Locate the cell with the specified text and output its (X, Y) center coordinate. 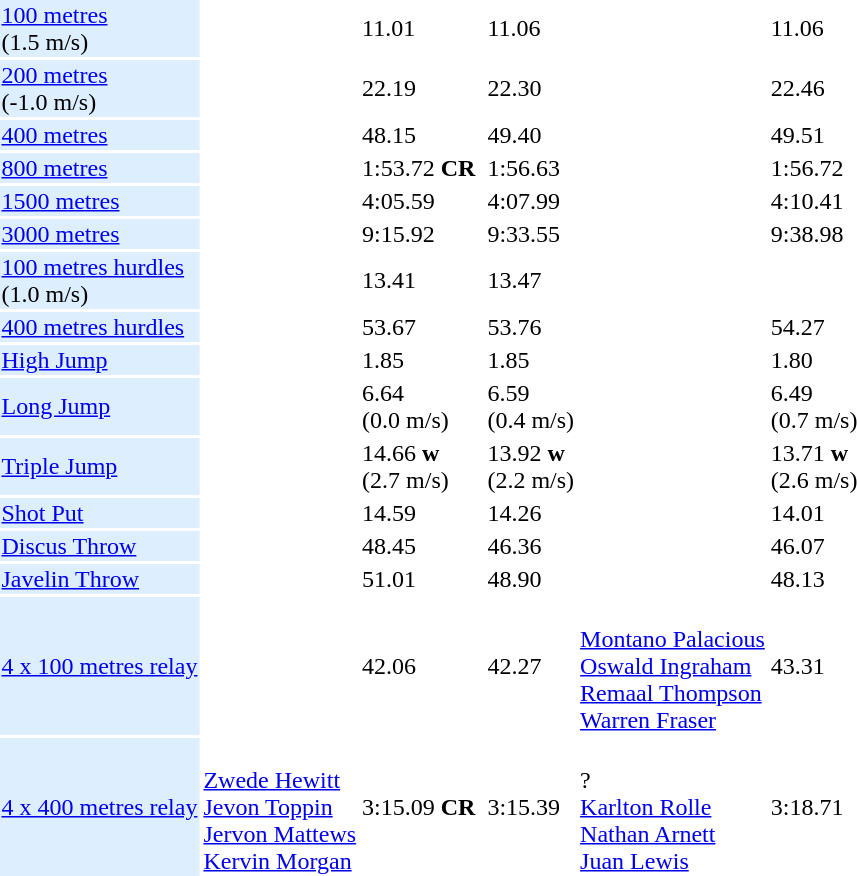
14.59 (419, 513)
Zwede Hewitt Jevon Toppin Jervon Mattews Kervin Morgan (280, 807)
100 metres (1.5 m/s) (100, 28)
4 x 400 metres relay (100, 807)
13.41 (419, 280)
51.01 (419, 579)
1500 metres (100, 201)
6.59 (0.4 m/s) (531, 406)
14.26 (531, 513)
49.40 (531, 135)
42.06 (419, 666)
Triple Jump (100, 466)
800 metres (100, 168)
400 metres hurdles (100, 327)
? Karlton Rolle Nathan Arnett Juan Lewis (673, 807)
4 x 100 metres relay (100, 666)
1:53.72 CR (419, 168)
48.90 (531, 579)
13.92 w (2.2 m/s) (531, 466)
200 metres (-1.0 m/s) (100, 88)
11.01 (419, 28)
4:05.59 (419, 201)
48.15 (419, 135)
Javelin Throw (100, 579)
Shot Put (100, 513)
11.06 (531, 28)
53.67 (419, 327)
Discus Throw (100, 546)
100 metres hurdles (1.0 m/s) (100, 280)
4:07.99 (531, 201)
High Jump (100, 360)
13.47 (531, 280)
14.66 w (2.7 m/s) (419, 466)
1:56.63 (531, 168)
9:33.55 (531, 234)
6.64 (0.0 m/s) (419, 406)
3000 metres (100, 234)
46.36 (531, 546)
3:15.39 (531, 807)
48.45 (419, 546)
22.30 (531, 88)
9:15.92 (419, 234)
3:15.09 CR (419, 807)
42.27 (531, 666)
22.19 (419, 88)
Long Jump (100, 406)
Montano Palacious Oswald Ingraham Remaal Thompson Warren Fraser (673, 666)
400 metres (100, 135)
53.76 (531, 327)
